Provide the [X, Y] coordinate of the cell's center where the given text is located.  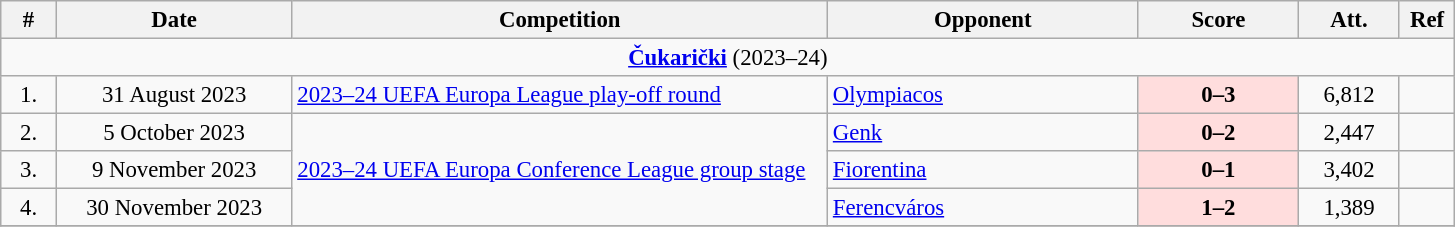
1. [29, 95]
Fiorentina [984, 170]
3. [29, 170]
0–1 [1218, 170]
2023–24 UEFA Europa League play-off round [560, 95]
1–2 [1218, 208]
5 October 2023 [174, 133]
Score [1218, 20]
Ref [1427, 20]
Date [174, 20]
4. [29, 208]
Čukarički (2023–24) [728, 58]
3,402 [1350, 170]
6,812 [1350, 95]
Olympiacos [984, 95]
0–3 [1218, 95]
9 November 2023 [174, 170]
0–2 [1218, 133]
Opponent [984, 20]
1,389 [1350, 208]
Att. [1350, 20]
Competition [560, 20]
# [29, 20]
Genk [984, 133]
30 November 2023 [174, 208]
31 August 2023 [174, 95]
2,447 [1350, 133]
Ferencváros [984, 208]
2023–24 UEFA Europa Conference League group stage [560, 170]
2. [29, 133]
